Identify which cell holds the provided text, then report its (X, Y) central coordinate. 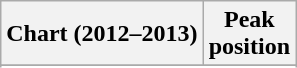
Peakposition (249, 34)
Chart (2012–2013) (102, 34)
